Identify which cell holds the provided text, then report its (x, y) central coordinate. 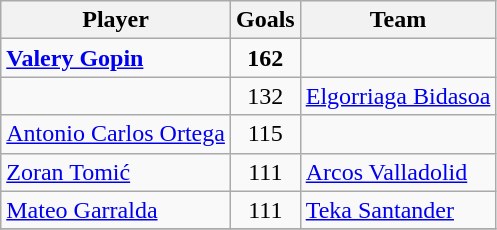
Goals (265, 20)
Valery Gopin (116, 58)
115 (265, 134)
Zoran Tomić (116, 172)
Team (398, 20)
Antonio Carlos Ortega (116, 134)
Teka Santander (398, 210)
Elgorriaga Bidasoa (398, 96)
162 (265, 58)
Player (116, 20)
132 (265, 96)
Mateo Garralda (116, 210)
Arcos Valladolid (398, 172)
